Output the (X, Y) coordinate of the center of the cell containing the given text.  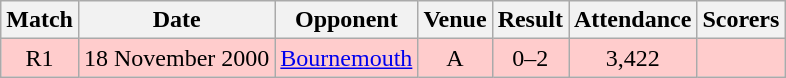
Match (40, 20)
18 November 2000 (176, 58)
Venue (455, 20)
Bournemouth (346, 58)
Result (530, 20)
Attendance (632, 20)
Opponent (346, 20)
A (455, 58)
Date (176, 20)
R1 (40, 58)
3,422 (632, 58)
0–2 (530, 58)
Scorers (741, 20)
